Output the [x, y] coordinate of the center of the cell containing the given text.  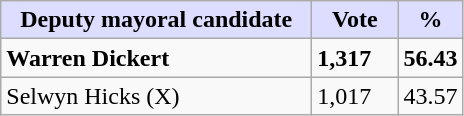
1,017 [355, 96]
56.43 [430, 58]
1,317 [355, 58]
Warren Dickert [156, 58]
43.57 [430, 96]
Deputy mayoral candidate [156, 20]
% [430, 20]
Selwyn Hicks (X) [156, 96]
Vote [355, 20]
